Extract the [X, Y] coordinate from the center of the cell holding the provided text.  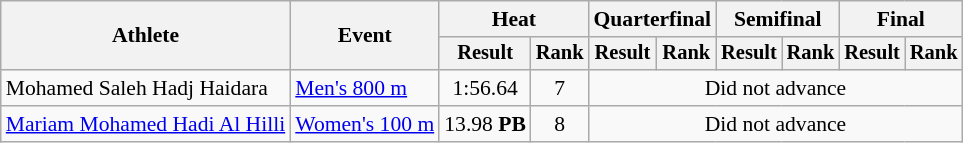
Quarterfinal [653, 19]
Men's 800 m [364, 88]
Semifinal [778, 19]
Final [900, 19]
Athlete [146, 36]
Heat [514, 19]
13.98 PB [485, 124]
8 [560, 124]
1:56.64 [485, 88]
Women's 100 m [364, 124]
Mohamed Saleh Hadj Haidara [146, 88]
Event [364, 36]
Mariam Mohamed Hadi Al Hilli [146, 124]
7 [560, 88]
